Detect which cell encompasses the target text, then output its [x, y] center coordinate. 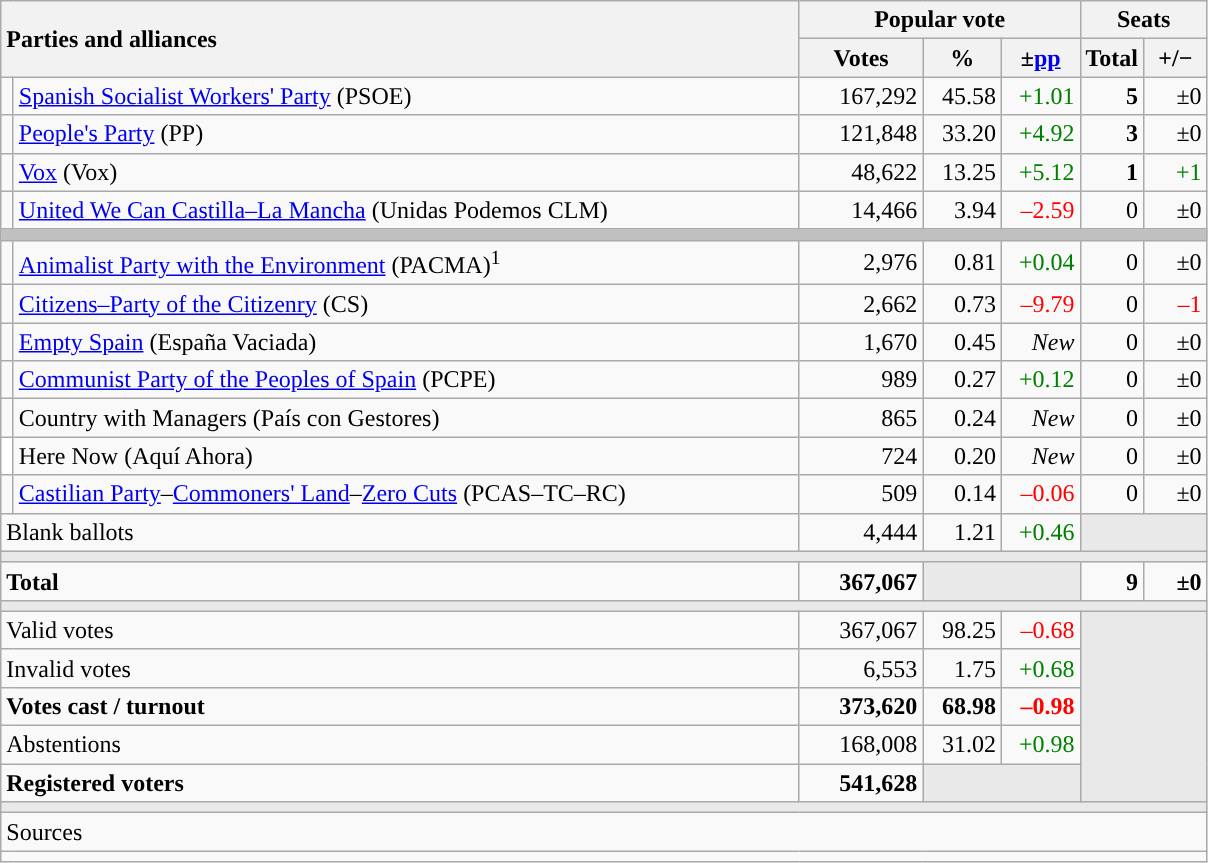
0.20 [962, 456]
Country with Managers (País con Gestores) [406, 418]
–1 [1176, 304]
+0.04 [1040, 262]
People's Party (PP) [406, 134]
+5.12 [1040, 172]
+0.46 [1040, 532]
1 [1112, 172]
Votes [861, 58]
4,444 [861, 532]
–0.68 [1040, 630]
98.25 [962, 630]
Sources [604, 832]
Communist Party of the Peoples of Spain (PCPE) [406, 380]
+0.98 [1040, 745]
509 [861, 494]
48,622 [861, 172]
989 [861, 380]
±pp [1040, 58]
Castilian Party–Commoners' Land–Zero Cuts (PCAS–TC–RC) [406, 494]
Registered voters [400, 783]
0.24 [962, 418]
541,628 [861, 783]
373,620 [861, 706]
31.02 [962, 745]
1,670 [861, 342]
Animalist Party with the Environment (PACMA)1 [406, 262]
Parties and alliances [400, 39]
+1 [1176, 172]
Citizens–Party of the Citizenry (CS) [406, 304]
–0.98 [1040, 706]
% [962, 58]
2,662 [861, 304]
Votes cast / turnout [400, 706]
+4.92 [1040, 134]
Invalid votes [400, 668]
724 [861, 456]
Vox (Vox) [406, 172]
+0.68 [1040, 668]
0.73 [962, 304]
+0.12 [1040, 380]
2,976 [861, 262]
167,292 [861, 96]
5 [1112, 96]
865 [861, 418]
0.81 [962, 262]
–0.06 [1040, 494]
33.20 [962, 134]
168,008 [861, 745]
68.98 [962, 706]
0.27 [962, 380]
–2.59 [1040, 210]
0.14 [962, 494]
Empty Spain (España Vaciada) [406, 342]
–9.79 [1040, 304]
+/− [1176, 58]
Here Now (Aquí Ahora) [406, 456]
0.45 [962, 342]
13.25 [962, 172]
1.21 [962, 532]
Abstentions [400, 745]
Blank ballots [400, 532]
3 [1112, 134]
3.94 [962, 210]
14,466 [861, 210]
+1.01 [1040, 96]
45.58 [962, 96]
Popular vote [940, 20]
6,553 [861, 668]
Spanish Socialist Workers' Party (PSOE) [406, 96]
Valid votes [400, 630]
121,848 [861, 134]
9 [1112, 581]
Seats [1144, 20]
United We Can Castilla–La Mancha (Unidas Podemos CLM) [406, 210]
1.75 [962, 668]
